Capture the cell that displays the provided text and extract its [x, y] central coordinate. 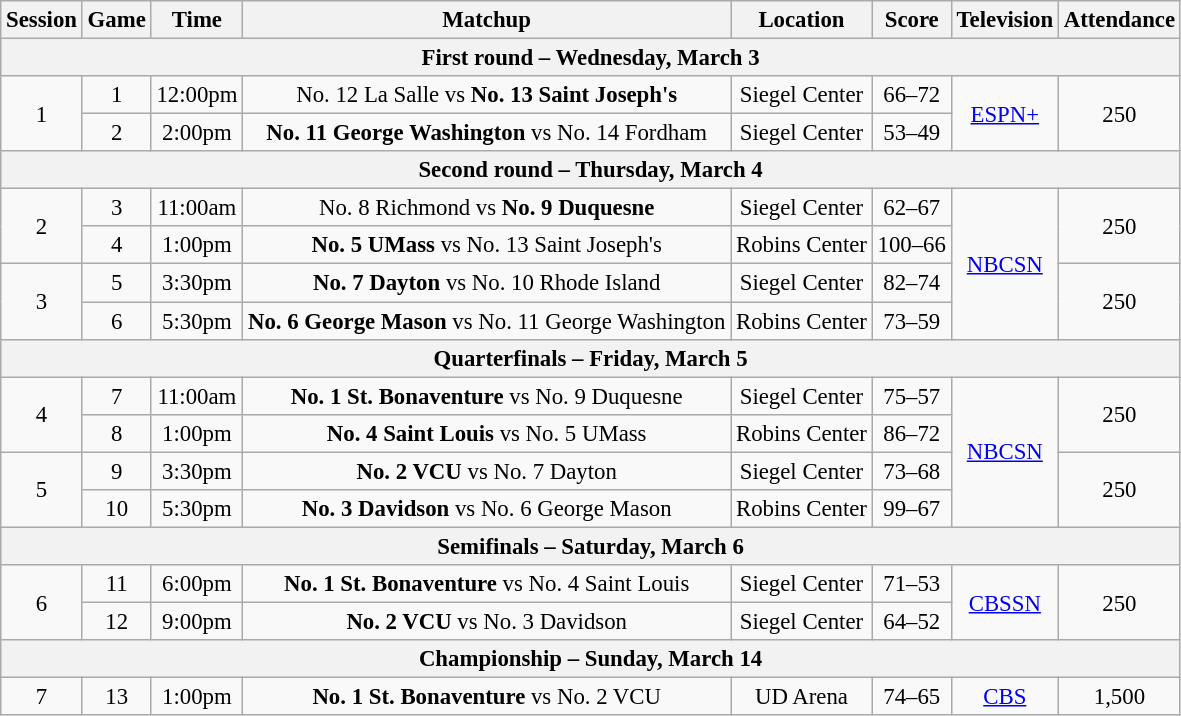
6:00pm [197, 584]
12 [116, 621]
100–66 [912, 245]
9:00pm [197, 621]
No. 7 Dayton vs No. 10 Rhode Island [487, 283]
Matchup [487, 20]
No. 1 St. Bonaventure vs No. 4 Saint Louis [487, 584]
Semifinals – Saturday, March 6 [591, 546]
71–53 [912, 584]
86–72 [912, 433]
Attendance [1119, 20]
62–67 [912, 208]
No. 1 St. Bonaventure vs No. 2 VCU [487, 697]
No. 11 George Washington vs No. 14 Fordham [487, 133]
CBSSN [1004, 602]
Championship – Sunday, March 14 [591, 659]
Game [116, 20]
Quarterfinals – Friday, March 5 [591, 358]
No. 12 La Salle vs No. 13 Saint Joseph's [487, 95]
No. 2 VCU vs No. 7 Dayton [487, 471]
74–65 [912, 697]
1,500 [1119, 697]
10 [116, 509]
82–74 [912, 283]
No. 2 VCU vs No. 3 Davidson [487, 621]
Television [1004, 20]
66–72 [912, 95]
Session [42, 20]
No. 4 Saint Louis vs No. 5 UMass [487, 433]
ESPN+ [1004, 114]
Location [802, 20]
No. 1 St. Bonaventure vs No. 9 Duquesne [487, 396]
No. 8 Richmond vs No. 9 Duquesne [487, 208]
8 [116, 433]
53–49 [912, 133]
73–68 [912, 471]
First round – Wednesday, March 3 [591, 58]
64–52 [912, 621]
11 [116, 584]
Time [197, 20]
99–67 [912, 509]
73–59 [912, 321]
No. 6 George Mason vs No. 11 George Washington [487, 321]
Score [912, 20]
No. 3 Davidson vs No. 6 George Mason [487, 509]
9 [116, 471]
CBS [1004, 697]
UD Arena [802, 697]
75–57 [912, 396]
Second round – Thursday, March 4 [591, 170]
13 [116, 697]
2:00pm [197, 133]
12:00pm [197, 95]
No. 5 UMass vs No. 13 Saint Joseph's [487, 245]
